Detect which cell encompasses the target text, then output its [X, Y] center coordinate. 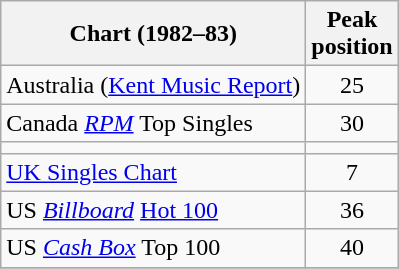
Peakposition [352, 34]
30 [352, 123]
40 [352, 248]
US Billboard Hot 100 [154, 210]
US Cash Box Top 100 [154, 248]
Chart (1982–83) [154, 34]
Canada RPM Top Singles [154, 123]
UK Singles Chart [154, 172]
Australia (Kent Music Report) [154, 85]
7 [352, 172]
36 [352, 210]
25 [352, 85]
